Search for the cell housing the specified text and yield its [x, y] center coordinate. 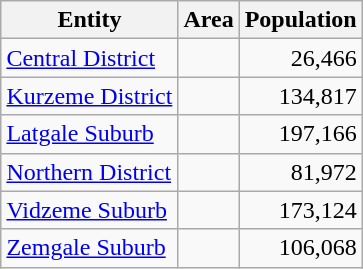
Population [300, 20]
Entity [90, 20]
173,124 [300, 210]
Zemgale Suburb [90, 248]
Northern District [90, 172]
81,972 [300, 172]
Kurzeme District [90, 96]
134,817 [300, 96]
Area [208, 20]
26,466 [300, 58]
Latgale Suburb [90, 134]
Vidzeme Suburb [90, 210]
106,068 [300, 248]
Central District [90, 58]
197,166 [300, 134]
